Scan for the cell matching the given text and deliver its [X, Y] coordinate at center. 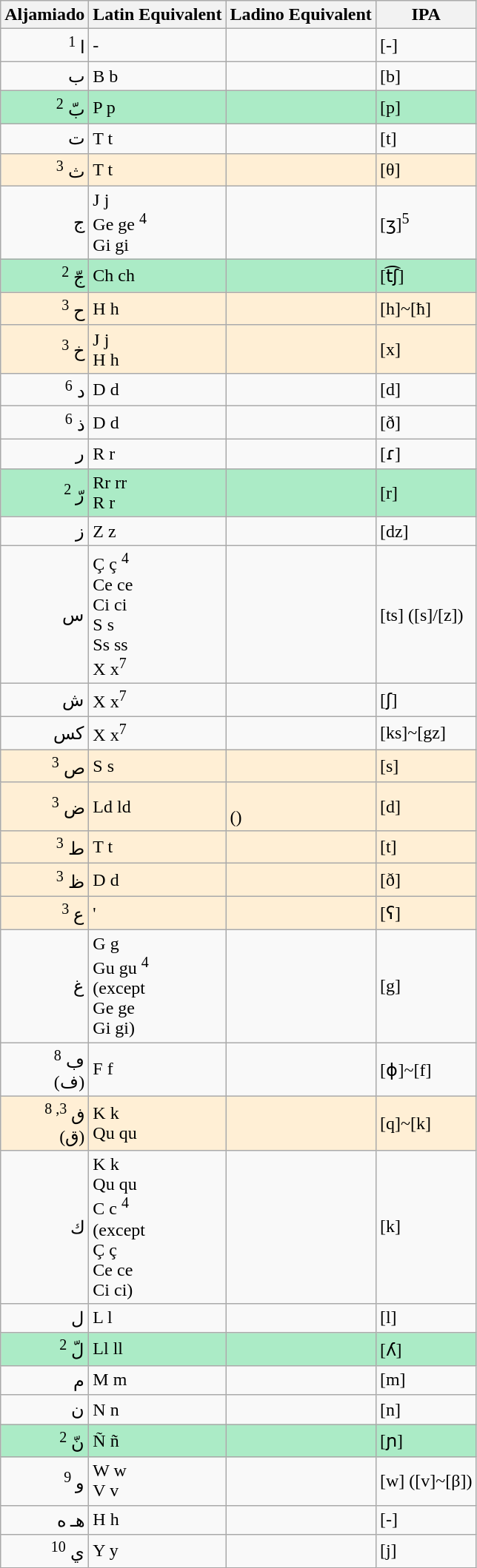
ڢ 8(ف) [44, 1070]
ڧ 3, 8(ق) [44, 1123]
K k Qu qu [157, 1123]
ض 3 [44, 807]
[r] [426, 493]
ح 3 [44, 309]
[dz] [426, 531]
[ʒ]5 [426, 223]
[ʕ] [426, 913]
Ladino Equivalent [301, 15]
[ɾ] [426, 454]
Ñ ñ [157, 1441]
ش [44, 700]
K k Qu quC c 4(exceptÇ çCe ceCi ci) [157, 1227]
[l] [426, 1318]
ذ 6 [44, 423]
ث 3 [44, 170]
بّ 2 [44, 108]
[x] [426, 349]
B b [157, 76]
Ll ll [157, 1350]
[m] [426, 1380]
S s [157, 767]
[p] [426, 108]
Ld ld [157, 807]
ت [44, 138]
ظ 3 [44, 881]
لّ 2 [44, 1350]
Z z [157, 531]
غ [44, 986]
ط 3 [44, 847]
Ç ç 4Ce ce Ci ciS sSs ssX x7 [157, 615]
ن [44, 1410]
Latin Equivalent [157, 15]
[t͡ʃ] [426, 275]
W wV v [157, 1481]
[g] [426, 986]
ز [44, 531]
كس [44, 733]
هـ ه [44, 1520]
Aljamiado [44, 15]
- [157, 46]
G gGu gu 4(exceptGe geGi gi) [157, 986]
N n [157, 1410]
J jGe ge 4Gi gi [157, 223]
نّ 2 [44, 1441]
ا 1 [44, 46]
[θ] [426, 170]
[k] [426, 1227]
[n] [426, 1410]
Rr rrR r [157, 493]
رّ 2 [44, 493]
L l [157, 1318]
R r [157, 454]
خ 3 [44, 349]
[ts] ([s]/[z]) [426, 615]
[ɸ]~[f] [426, 1070]
و 9 [44, 1481]
[w] ([v]~[β]) [426, 1481]
[ʎ] [426, 1350]
Ch ch [157, 275]
P p [157, 108]
[s] [426, 767]
د 6 [44, 389]
م [44, 1380]
[ɲ] [426, 1441]
() [301, 807]
F f [157, 1070]
[ks]~[gz] [426, 733]
س [44, 615]
ك [44, 1227]
Y y [157, 1551]
' [157, 913]
ب [44, 76]
ج [44, 223]
IPA [426, 15]
ع 3 [44, 913]
M m [157, 1380]
ل [44, 1318]
[q]~[k] [426, 1123]
[ʃ] [426, 700]
ر [44, 454]
[j] [426, 1551]
[h]~[ħ] [426, 309]
ص 3 [44, 767]
جّ 2 [44, 275]
ي 10 [44, 1551]
[b] [426, 76]
J jH h [157, 349]
